Output the [x, y] coordinate of the center of the cell containing the given text.  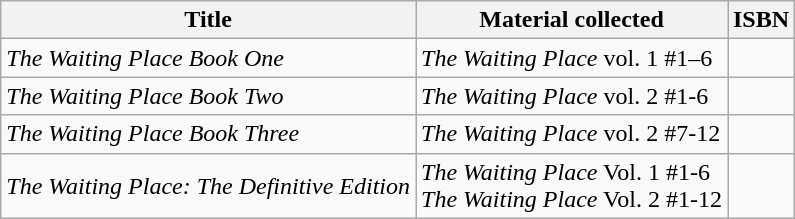
Material collected [572, 20]
The Waiting Place vol. 2 #1-6 [572, 96]
ISBN [762, 20]
The Waiting Place Book One [208, 58]
The Waiting Place vol. 2 #7-12 [572, 134]
The Waiting Place Book Two [208, 96]
The Waiting Place Vol. 1 #1-6The Waiting Place Vol. 2 #1-12 [572, 186]
Title [208, 20]
The Waiting Place: The Definitive Edition [208, 186]
The Waiting Place Book Three [208, 134]
The Waiting Place vol. 1 #1–6 [572, 58]
